Search for the cell housing the specified text and yield its (X, Y) center coordinate. 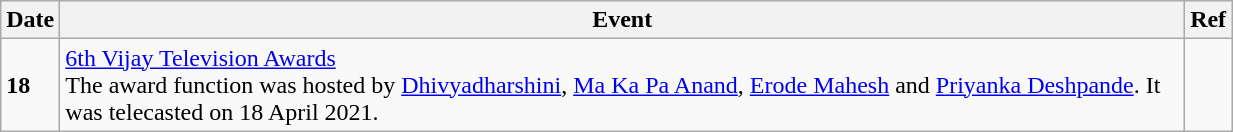
Ref (1208, 20)
Date (30, 20)
18 (30, 85)
Event (622, 20)
